Provide the [X, Y] coordinate of the cell's center where the given text is located.  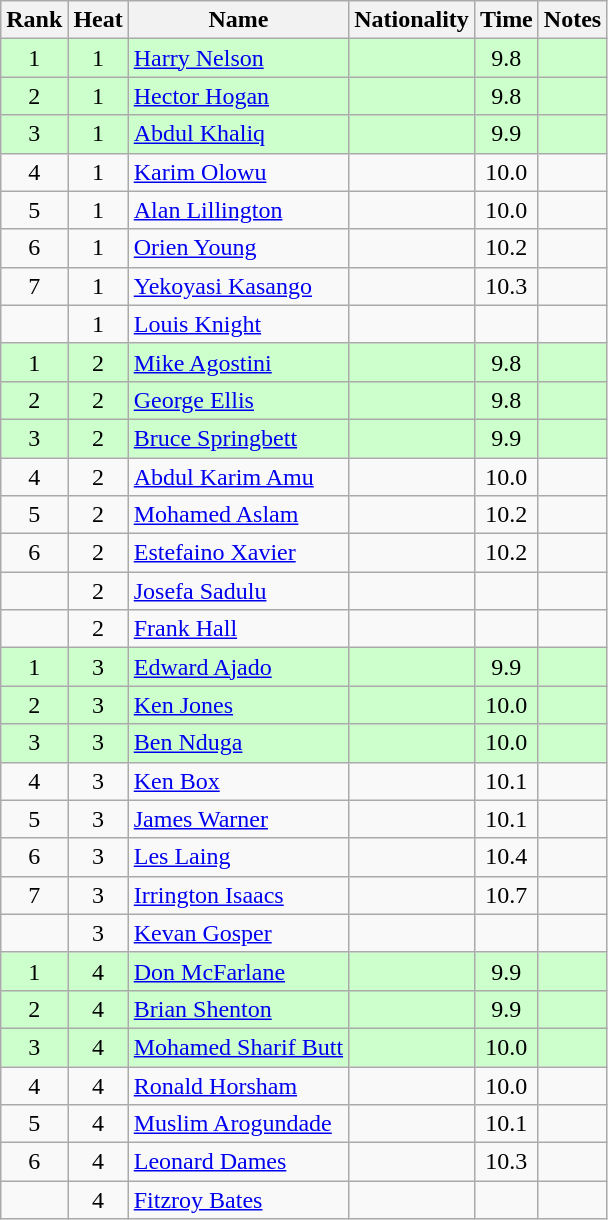
Mike Agostini [238, 362]
Kevan Gosper [238, 933]
Rank [34, 20]
Hector Hogan [238, 96]
Ronald Horsham [238, 1085]
Irrington Isaacs [238, 895]
Don McFarlane [238, 971]
Karim Olowu [238, 172]
Josefa Sadulu [238, 591]
Mohamed Sharif Butt [238, 1047]
Abdul Karim Amu [238, 477]
Harry Nelson [238, 58]
Ken Box [238, 781]
Fitzroy Bates [238, 1200]
Louis Knight [238, 324]
Yekoyasi Kasango [238, 286]
Alan Lillington [238, 210]
Ken Jones [238, 705]
Edward Ajado [238, 667]
Time [506, 20]
Bruce Springbett [238, 438]
Ben Nduga [238, 743]
Abdul Khaliq [238, 134]
Muslim Arogundade [238, 1124]
10.4 [506, 857]
Notes [572, 20]
Name [238, 20]
10.7 [506, 895]
Orien Young [238, 248]
George Ellis [238, 400]
Mohamed Aslam [238, 515]
Leonard Dames [238, 1162]
Les Laing [238, 857]
Heat [98, 20]
Brian Shenton [238, 1009]
Frank Hall [238, 629]
Nationality [412, 20]
Estefaino Xavier [238, 553]
James Warner [238, 819]
